Pinpoint the cell where the given text exists, returning its (x, y) midpoint coordinate. 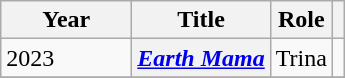
Earth Mama (201, 58)
Year (66, 20)
2023 (66, 58)
Trina (301, 58)
Role (301, 20)
Title (201, 20)
